Return (X, Y) of the center of cell containing provided text 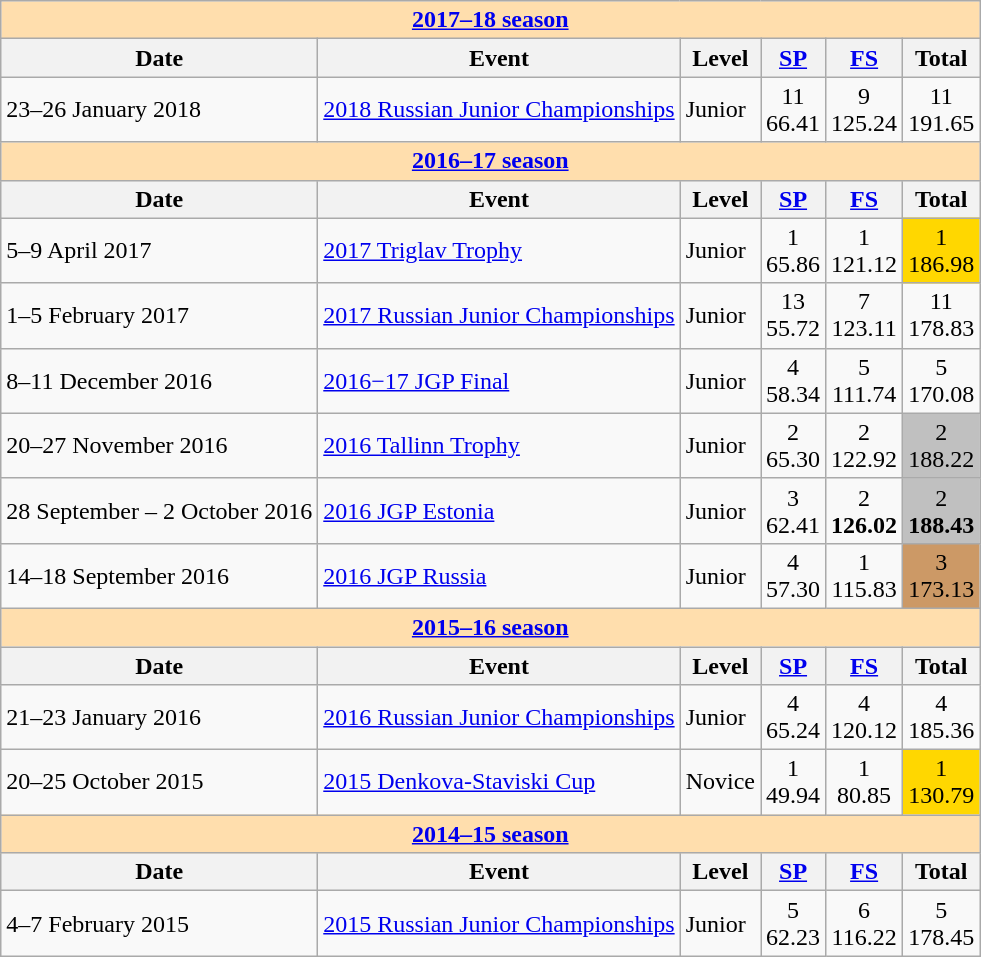
13 55.72 (794, 316)
1 80.85 (864, 782)
2016 Tallinn Trophy (499, 446)
2016 Russian Junior Championships (499, 718)
3 62.41 (794, 510)
1 115.83 (864, 576)
2015 Russian Junior Championships (499, 924)
11 66.41 (794, 110)
1 186.98 (942, 250)
4 65.24 (794, 718)
5–9 April 2017 (160, 250)
20–27 November 2016 (160, 446)
8–11 December 2016 (160, 380)
2 126.02 (864, 510)
1 121.12 (864, 250)
4 120.12 (864, 718)
21–23 January 2016 (160, 718)
14–18 September 2016 (160, 576)
6 116.22 (864, 924)
1 49.94 (794, 782)
2017–18 season (490, 20)
4–7 February 2015 (160, 924)
2015 Denkova-Staviski Cup (499, 782)
7 123.11 (864, 316)
11 191.65 (942, 110)
9 125.24 (864, 110)
4 57.30 (794, 576)
2016−17 JGP Final (499, 380)
5 178.45 (942, 924)
1 130.79 (942, 782)
1 65.86 (794, 250)
2016–17 season (490, 161)
2017 Russian Junior Championships (499, 316)
23–26 January 2018 (160, 110)
2 188.22 (942, 446)
5 62.23 (794, 924)
2 188.43 (942, 510)
2014–15 season (490, 834)
3 173.13 (942, 576)
2016 JGP Estonia (499, 510)
5 170.08 (942, 380)
4 185.36 (942, 718)
2015–16 season (490, 627)
20–25 October 2015 (160, 782)
11 178.83 (942, 316)
2 122.92 (864, 446)
28 September – 2 October 2016 (160, 510)
Novice (720, 782)
2018 Russian Junior Championships (499, 110)
2017 Triglav Trophy (499, 250)
2 65.30 (794, 446)
5 111.74 (864, 380)
2016 JGP Russia (499, 576)
4 58.34 (794, 380)
1–5 February 2017 (160, 316)
